For the text-containing cell, return its midpoint in [x, y] coordinate format. 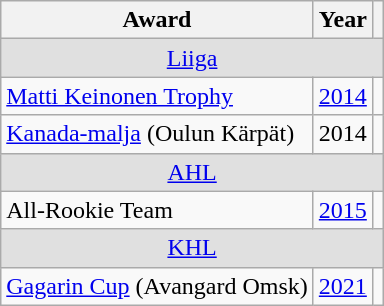
AHL [192, 172]
Kanada-malja (Oulun Kärpät) [158, 134]
Liiga [192, 58]
Gagarin Cup (Avangard Omsk) [158, 286]
All-Rookie Team [158, 210]
Year [342, 20]
Award [158, 20]
Matti Keinonen Trophy [158, 96]
KHL [192, 248]
2021 [342, 286]
2015 [342, 210]
